Output the (X, Y) coordinate of the center of the cell containing the given text.  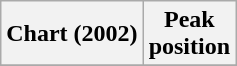
Chart (2002) (72, 34)
Peak position (189, 34)
